Detect which cell encompasses the target text, then output its [X, Y] center coordinate. 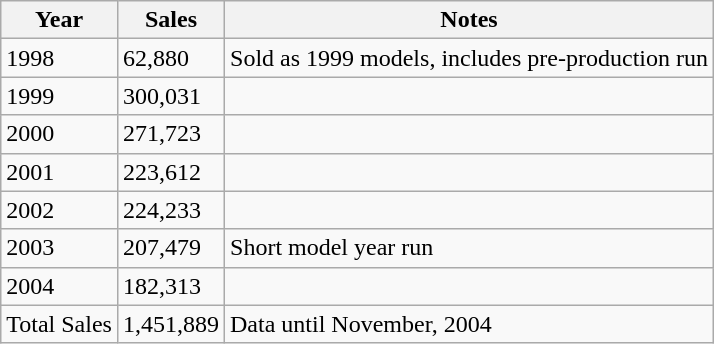
224,233 [170, 210]
1,451,889 [170, 324]
223,612 [170, 172]
62,880 [170, 58]
2000 [60, 134]
Short model year run [470, 248]
2001 [60, 172]
300,031 [170, 96]
Sales [170, 20]
271,723 [170, 134]
Sold as 1999 models, includes pre-production run [470, 58]
182,313 [170, 286]
207,479 [170, 248]
Total Sales [60, 324]
2004 [60, 286]
Data until November, 2004 [470, 324]
1999 [60, 96]
2003 [60, 248]
Notes [470, 20]
2002 [60, 210]
Year [60, 20]
1998 [60, 58]
